Return the [X, Y] coordinate for the center point of the cell that contains the specified text.  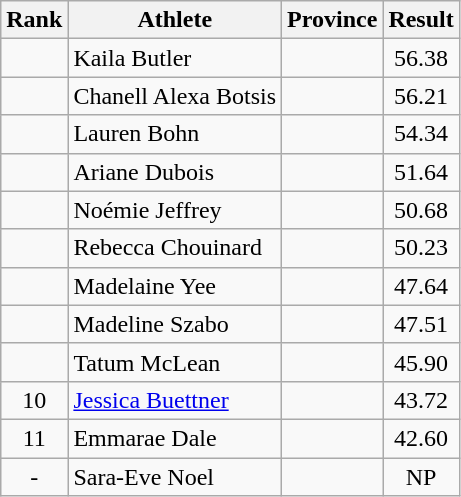
Chanell Alexa Botsis [175, 96]
Rank [34, 20]
56.21 [421, 96]
51.64 [421, 172]
NP [421, 477]
Emmarae Dale [175, 438]
56.38 [421, 58]
42.60 [421, 438]
Noémie Jeffrey [175, 210]
Jessica Buettner [175, 400]
Madelaine Yee [175, 286]
Madeline Szabo [175, 324]
43.72 [421, 400]
Lauren Bohn [175, 134]
Tatum McLean [175, 362]
54.34 [421, 134]
Ariane Dubois [175, 172]
Athlete [175, 20]
47.64 [421, 286]
Province [332, 20]
10 [34, 400]
Result [421, 20]
Rebecca Chouinard [175, 248]
Sara-Eve Noel [175, 477]
11 [34, 438]
Kaila Butler [175, 58]
- [34, 477]
50.68 [421, 210]
45.90 [421, 362]
47.51 [421, 324]
50.23 [421, 248]
